From the cell containing the given text, extract its center point as (X, Y) coordinate. 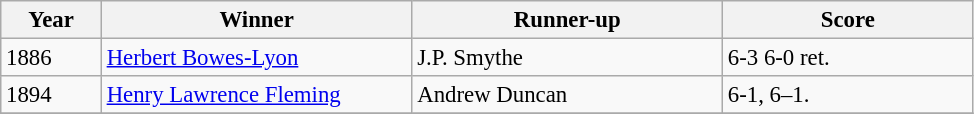
J.P. Smythe (568, 58)
Score (848, 20)
Year (52, 20)
Winner (256, 20)
Runner-up (568, 20)
Henry Lawrence Fleming (256, 95)
6-1, 6–1. (848, 95)
Andrew Duncan (568, 95)
1886 (52, 58)
Herbert Bowes-Lyon (256, 58)
6-3 6-0 ret. (848, 58)
1894 (52, 95)
